Find where the given text appears and provide that cell's center as [X, Y] coordinate. 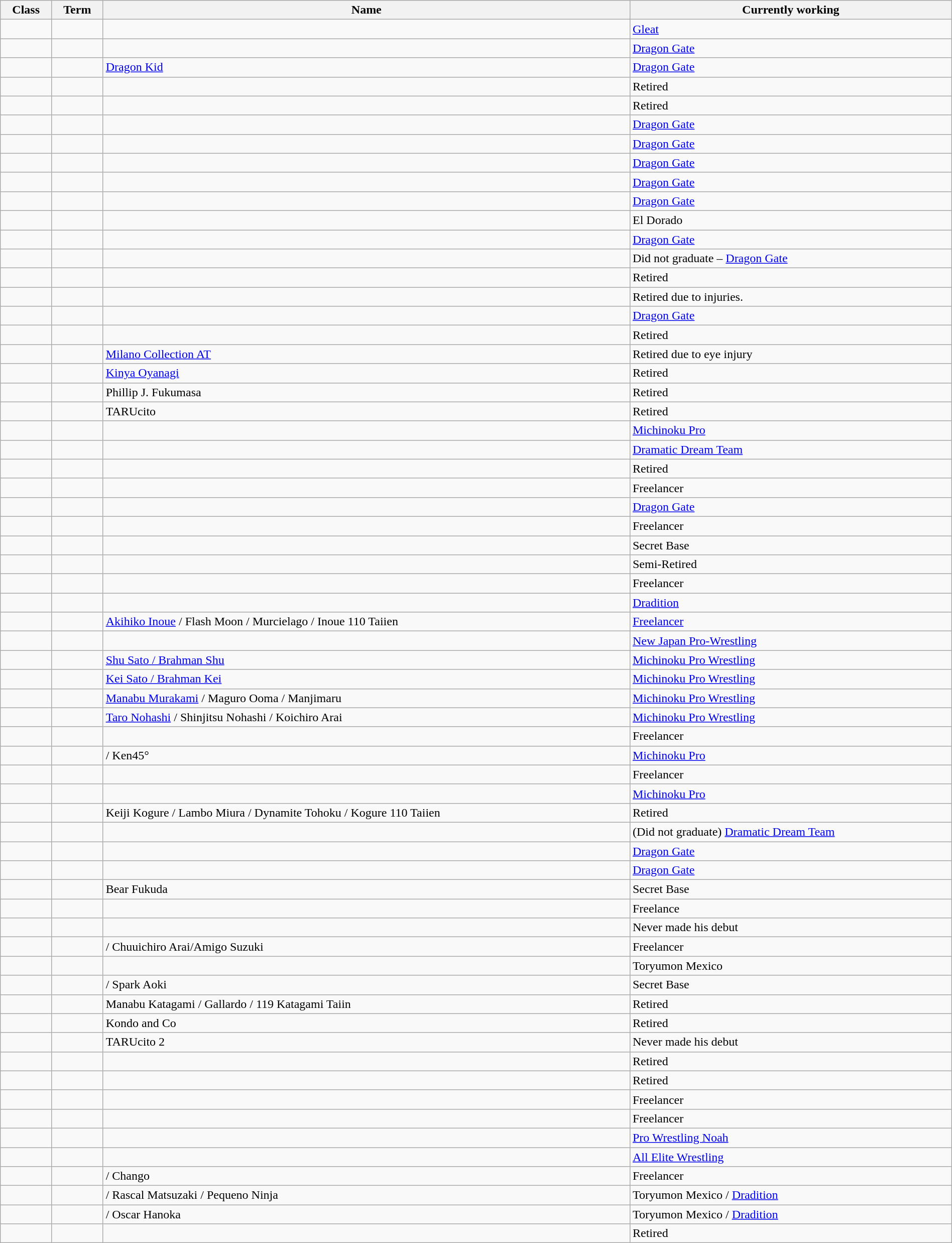
/ Chango [367, 1176]
New Japan Pro-Wrestling [790, 641]
Milano Collection AT [367, 354]
/ Ken45° [367, 755]
/ Oscar Hanoka [367, 1214]
(Did not graduate) Dramatic Dream Team [790, 832]
Kei Sato / Brahman Kei [367, 679]
/ Rascal Matsuzaki / Pequeno Ninja [367, 1195]
Keiji Kogure / Lambo Miura / Dynamite Tohoku / Kogure 110 Taiien [367, 813]
Kinya Oyanagi [367, 373]
Dragon Kid [367, 67]
Dramatic Dream Team [790, 449]
Term [77, 10]
Freelance [790, 909]
Currently working [790, 10]
Retired due to eye injury [790, 354]
Kondo and Co [367, 1023]
Akihiko Inoue / Flash Moon / Murcielago / Inoue 110 Taiien [367, 622]
Gleat [790, 29]
El Dorado [790, 220]
Manabu Katagami / Gallardo / 119 Katagami Taiin [367, 1004]
Shu Sato / Brahman Shu [367, 660]
TARUcito 2 [367, 1042]
Phillip J. Fukumasa [367, 392]
Name [367, 10]
Semi-Retired [790, 564]
Toryumon Mexico [790, 966]
Dradition [790, 603]
/ Chuuichiro Arai/Amigo Suzuki [367, 947]
Class [26, 10]
Taro Nohashi / Shinjitsu Nohashi / Koichiro Arai [367, 717]
Manabu Murakami / Maguro Ooma / Manjimaru [367, 698]
Pro Wrestling Noah [790, 1138]
Bear Fukuda [367, 889]
All Elite Wrestling [790, 1157]
Retired due to injuries. [790, 297]
Did not graduate – Dragon Gate [790, 259]
TARUcito [367, 411]
/ Spark Aoki [367, 985]
